Find where the given text appears and provide that cell's center as [x, y] coordinate. 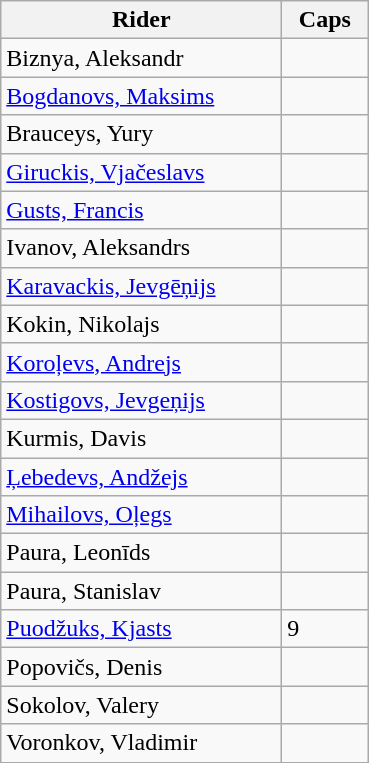
Caps [325, 20]
Karavackis, Jevgēņijs [142, 286]
Kostigovs, Jevgeņijs [142, 400]
Sokolov, Valery [142, 705]
Bogdanovs, Maksims [142, 96]
Giruckis, Vjačeslavs [142, 172]
Voronkov, Vladimir [142, 743]
Mihailovs, Oļegs [142, 515]
Brauceys, Yury [142, 134]
Popovičs, Denis [142, 667]
9 [325, 629]
Koroļevs, Andrejs [142, 362]
Puodžuks, Kjasts [142, 629]
Paura, Leonīds [142, 553]
Rider [142, 20]
Kurmis, Davis [142, 438]
Gusts, Francis [142, 210]
Ļebedevs, Andžejs [142, 477]
Kokin, Nikolajs [142, 324]
Biznya, Aleksandr [142, 58]
Paura, Stanislav [142, 591]
Ivanov, Aleksandrs [142, 248]
